Search for the cell housing the specified text and yield its (x, y) center coordinate. 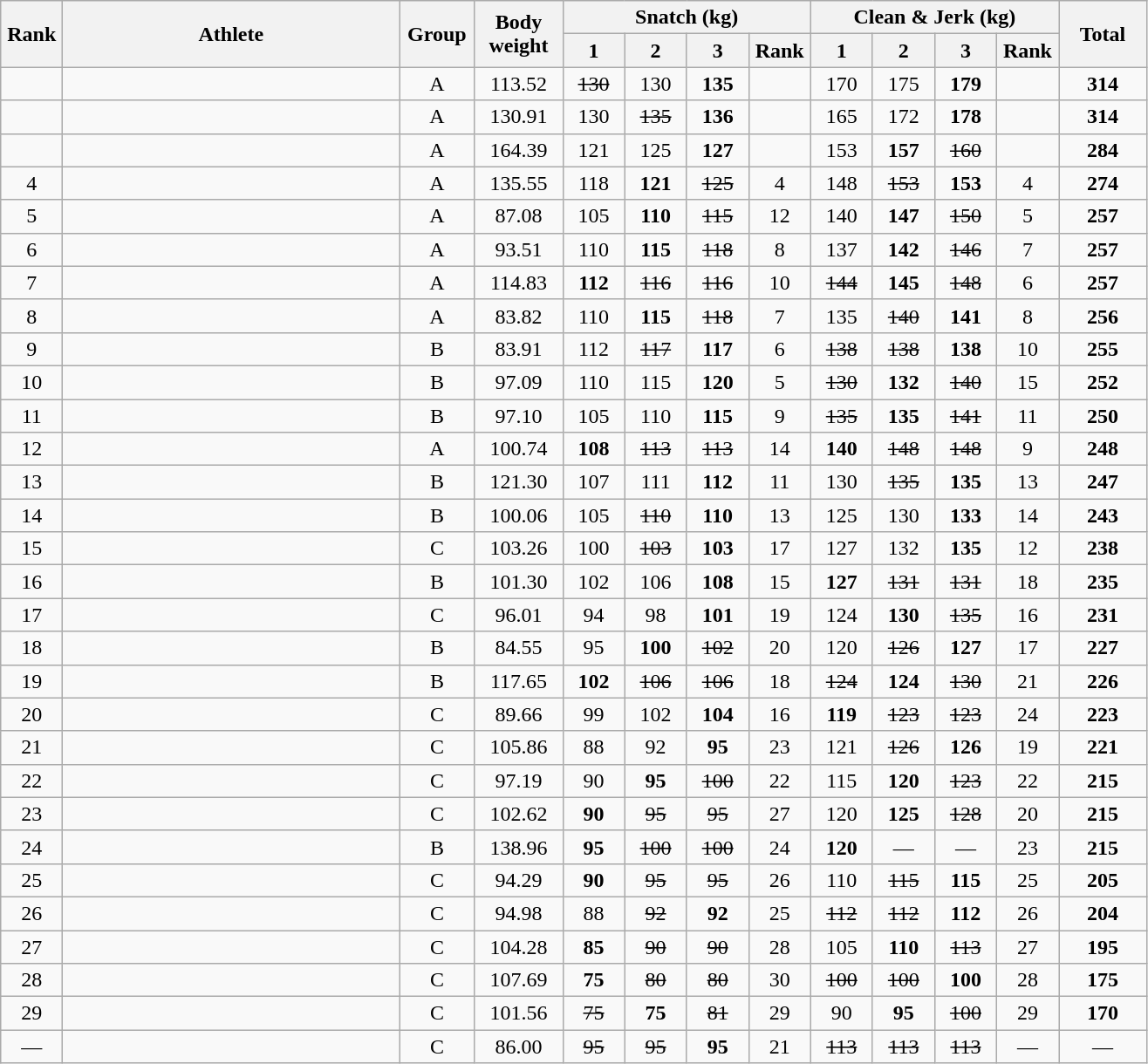
30 (780, 980)
144 (841, 283)
150 (965, 216)
133 (965, 515)
Clean & Jerk (kg) (934, 17)
100.06 (518, 515)
89.66 (518, 714)
235 (1103, 582)
97.10 (518, 416)
130.91 (518, 117)
137 (841, 249)
195 (1103, 946)
157 (904, 150)
243 (1103, 515)
83.82 (518, 316)
94.98 (518, 913)
160 (965, 150)
97.19 (518, 781)
101 (717, 615)
97.09 (518, 382)
252 (1103, 382)
99 (593, 714)
Body weight (518, 34)
145 (904, 283)
128 (965, 814)
231 (1103, 615)
84.55 (518, 648)
107 (593, 482)
205 (1103, 880)
86.00 (518, 1047)
104.28 (518, 946)
111 (656, 482)
136 (717, 117)
146 (965, 249)
204 (1103, 913)
121.30 (518, 482)
164.39 (518, 150)
142 (904, 249)
113.52 (518, 84)
81 (717, 1013)
102.62 (518, 814)
172 (904, 117)
248 (1103, 449)
117.65 (518, 681)
Snatch (kg) (687, 17)
147 (904, 216)
165 (841, 117)
250 (1103, 416)
107.69 (518, 980)
226 (1103, 681)
100.74 (518, 449)
227 (1103, 648)
119 (841, 714)
284 (1103, 150)
Athlete (231, 34)
256 (1103, 316)
135.55 (518, 183)
94 (593, 615)
178 (965, 117)
221 (1103, 747)
101.56 (518, 1013)
138.96 (518, 847)
Group (437, 34)
Total (1103, 34)
114.83 (518, 283)
247 (1103, 482)
104 (717, 714)
274 (1103, 183)
96.01 (518, 615)
83.91 (518, 349)
87.08 (518, 216)
238 (1103, 549)
94.29 (518, 880)
93.51 (518, 249)
179 (965, 84)
223 (1103, 714)
255 (1103, 349)
101.30 (518, 582)
103.26 (518, 549)
98 (656, 615)
105.86 (518, 747)
85 (593, 946)
